Scan for the cell matching the given text and deliver its [x, y] coordinate at center. 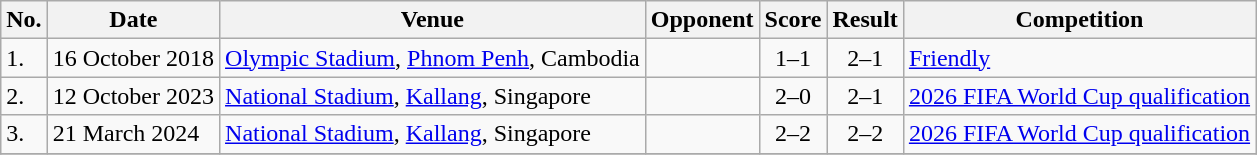
Competition [1079, 20]
Date [133, 20]
1–1 [793, 58]
16 October 2018 [133, 58]
Result [865, 20]
2–0 [793, 96]
2. [24, 96]
Friendly [1079, 58]
Venue [433, 20]
12 October 2023 [133, 96]
1. [24, 58]
3. [24, 134]
Olympic Stadium, Phnom Penh, Cambodia [433, 58]
Score [793, 20]
No. [24, 20]
Opponent [702, 20]
21 March 2024 [133, 134]
